Capture the cell that displays the provided text and extract its (X, Y) central coordinate. 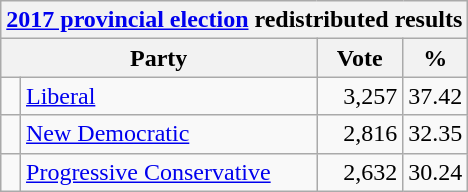
30.24 (436, 172)
2,816 (360, 134)
Liberal (169, 96)
2,632 (360, 172)
Progressive Conservative (169, 172)
32.35 (436, 134)
2017 provincial election redistributed results (234, 20)
Party (159, 58)
New Democratic (169, 134)
% (436, 58)
37.42 (436, 96)
Vote (360, 58)
3,257 (360, 96)
